Capture the cell that displays the provided text and extract its [x, y] central coordinate. 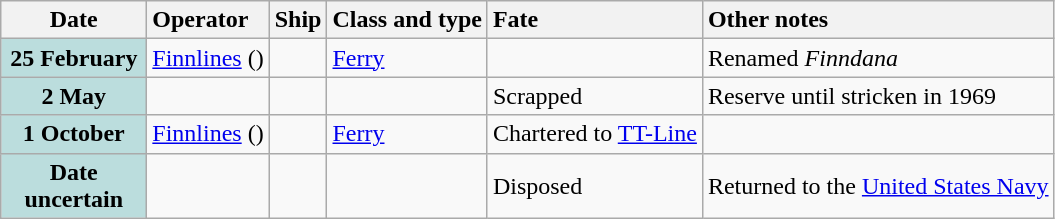
Operator [208, 20]
Ship [298, 20]
Renamed Finndana [878, 58]
Scrapped [594, 96]
Date uncertain [74, 186]
Chartered to TT-Line [594, 134]
Other notes [878, 20]
25 February [74, 58]
2 May [74, 96]
Fate [594, 20]
Class and type [407, 20]
Reserve until stricken in 1969 [878, 96]
1 October [74, 134]
Date [74, 20]
Returned to the United States Navy [878, 186]
Disposed [594, 186]
